Capture the cell that displays the provided text and extract its [x, y] central coordinate. 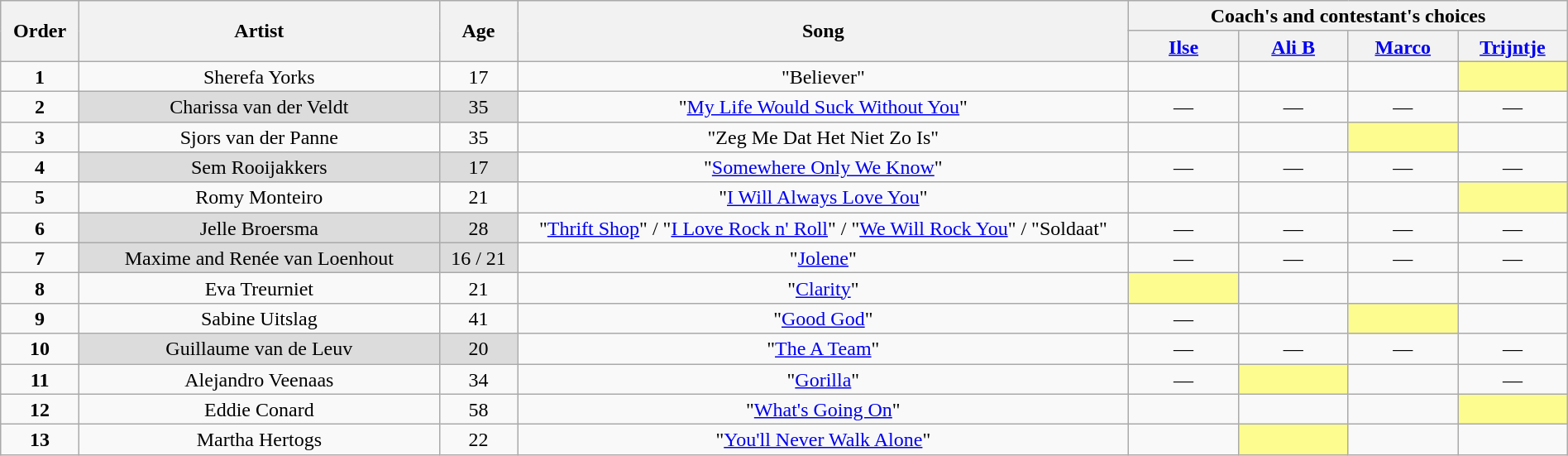
1 [40, 76]
"My Life Would Suck Without You" [824, 106]
2 [40, 106]
Maxime and Renée van Loenhout [259, 258]
16 / 21 [478, 258]
Marco [1403, 46]
11 [40, 379]
Eddie Conard [259, 409]
Ilse [1184, 46]
58 [478, 409]
Coach's and contestant's choices [1348, 17]
Sjors van der Panne [259, 137]
5 [40, 197]
Age [478, 31]
20 [478, 349]
"Somewhere Only We Know" [824, 167]
"Believer" [824, 76]
"Zeg Me Dat Het Niet Zo Is" [824, 137]
28 [478, 228]
"Clarity" [824, 288]
12 [40, 409]
"The A Team" [824, 349]
8 [40, 288]
Song [824, 31]
3 [40, 137]
6 [40, 228]
4 [40, 167]
Romy Monteiro [259, 197]
"Jolene" [824, 258]
Charissa van der Veldt [259, 106]
Sem Rooijakkers [259, 167]
Alejandro Veenaas [259, 379]
41 [478, 318]
7 [40, 258]
34 [478, 379]
Jelle Broersma [259, 228]
13 [40, 440]
"Good God" [824, 318]
Trijntje [1513, 46]
Order [40, 31]
10 [40, 349]
Guillaume van de Leuv [259, 349]
"I Will Always Love You" [824, 197]
"Gorilla" [824, 379]
"Thrift Shop" / "I Love Rock n' Roll" / "We Will Rock You" / "Soldaat" [824, 228]
Artist [259, 31]
"What's Going On" [824, 409]
Sherefa Yorks [259, 76]
22 [478, 440]
9 [40, 318]
"You'll Never Walk Alone" [824, 440]
Sabine Uitslag [259, 318]
Ali B [1293, 46]
Martha Hertogs [259, 440]
Eva Treurniet [259, 288]
